Identify which cell holds the provided text, then report its (x, y) central coordinate. 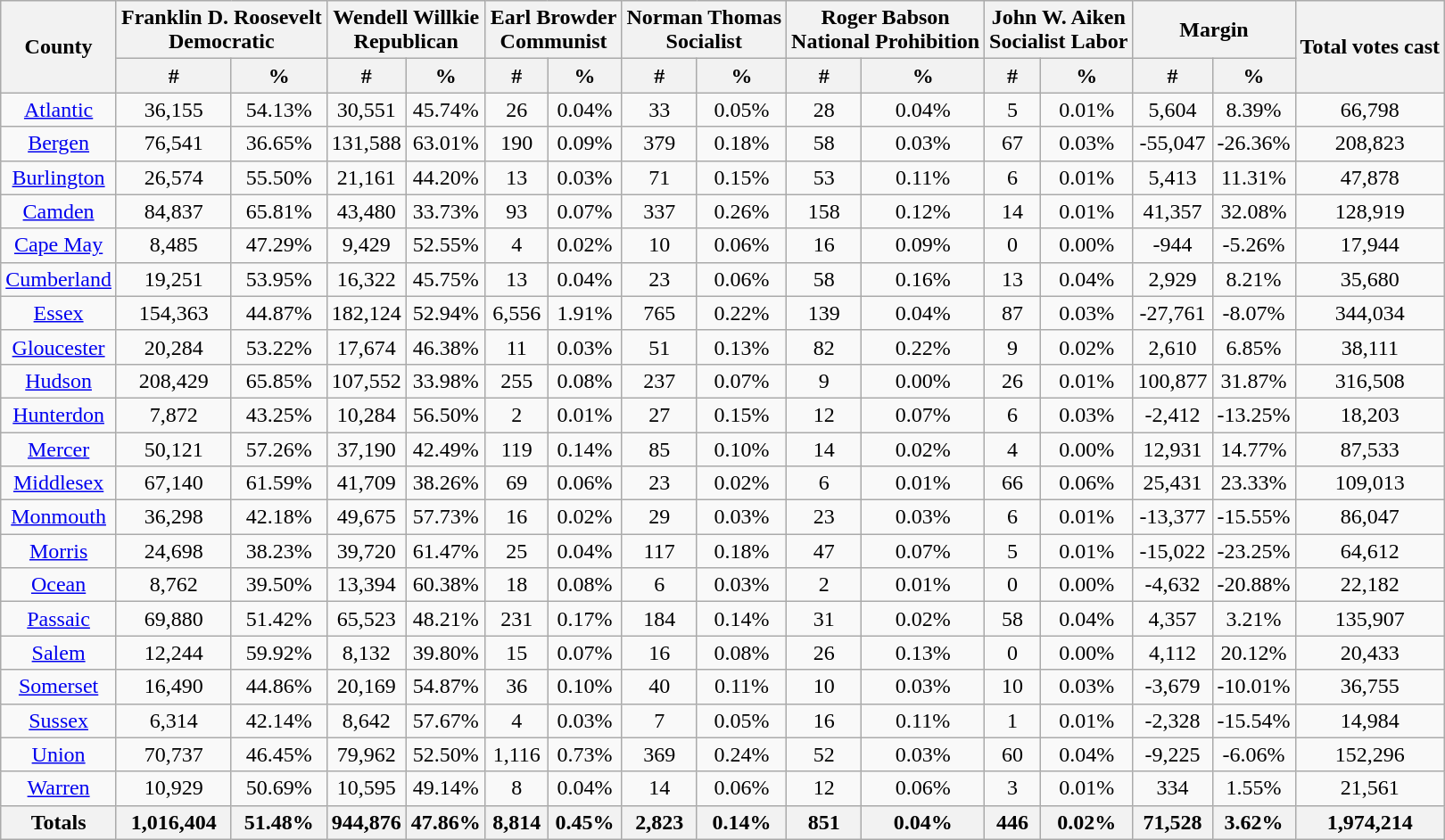
36,298 (173, 517)
69,880 (173, 619)
8,814 (516, 822)
237 (660, 381)
Hunterdon (59, 415)
57.67% (446, 721)
-20.88% (1254, 585)
53 (824, 177)
190 (516, 144)
107,552 (366, 381)
Earl BrowderCommunist (553, 30)
86,047 (1370, 517)
-26.36% (1254, 144)
12,931 (1172, 449)
29 (660, 517)
65.85% (278, 381)
-6.06% (1254, 754)
51.42% (278, 619)
446 (1013, 822)
47 (824, 551)
0.17% (585, 619)
1.55% (1254, 788)
21,161 (366, 177)
Sussex (59, 721)
0.26% (741, 211)
1.91% (585, 313)
41,357 (1172, 211)
Middlesex (59, 483)
131,588 (366, 144)
Passaic (59, 619)
52 (824, 754)
59.92% (278, 653)
6,314 (173, 721)
-27,761 (1172, 313)
33 (660, 110)
8,642 (366, 721)
42.18% (278, 517)
1,016,404 (173, 822)
-9,225 (1172, 754)
0.12% (923, 211)
79,962 (366, 754)
31 (824, 619)
50,121 (173, 449)
10,595 (366, 788)
-2,412 (1172, 415)
Roger BabsonNational Prohibition (886, 30)
14.77% (1254, 449)
-15.55% (1254, 517)
Ocean (59, 585)
7,872 (173, 415)
33.98% (446, 381)
5,604 (1172, 110)
337 (660, 211)
43,480 (366, 211)
45.74% (446, 110)
3 (1013, 788)
36.65% (278, 144)
100,877 (1172, 381)
344,034 (1370, 313)
47,878 (1370, 177)
40 (660, 687)
71,528 (1172, 822)
65,523 (366, 619)
50.69% (278, 788)
-10.01% (1254, 687)
44.86% (278, 687)
0.73% (585, 754)
5,413 (1172, 177)
Morris (59, 551)
Somerset (59, 687)
63.01% (446, 144)
-23.25% (1254, 551)
4,357 (1172, 619)
48.21% (446, 619)
47.29% (278, 245)
208,823 (1370, 144)
41,709 (366, 483)
1 (1013, 721)
25 (516, 551)
47.86% (446, 822)
22,182 (1370, 585)
Norman ThomasSocialist (705, 30)
-3,679 (1172, 687)
8,762 (173, 585)
20,169 (366, 687)
36 (516, 687)
64,612 (1370, 551)
87,533 (1370, 449)
60 (1013, 754)
49,675 (366, 517)
26,574 (173, 177)
154,363 (173, 313)
158 (824, 211)
54.13% (278, 110)
45.75% (446, 279)
20,284 (173, 347)
1,974,214 (1370, 822)
87 (1013, 313)
851 (824, 822)
65.81% (278, 211)
38.26% (446, 483)
53.22% (278, 347)
Atlantic (59, 110)
42.49% (446, 449)
Camden (59, 211)
Warren (59, 788)
Monmouth (59, 517)
-4,632 (1172, 585)
67,140 (173, 483)
152,296 (1370, 754)
60.38% (446, 585)
85 (660, 449)
9,429 (366, 245)
52.50% (446, 754)
37,190 (366, 449)
38.23% (278, 551)
33.73% (446, 211)
39.80% (446, 653)
Totals (59, 822)
15 (516, 653)
44.87% (278, 313)
Wendell WillkieRepublican (406, 30)
135,907 (1370, 619)
Total votes cast (1370, 46)
Mercer (59, 449)
-15.54% (1254, 721)
23.33% (1254, 483)
109,013 (1370, 483)
1,116 (516, 754)
944,876 (366, 822)
31.87% (1254, 381)
6,556 (516, 313)
119 (516, 449)
128,919 (1370, 211)
57.73% (446, 517)
2,929 (1172, 279)
Burlington (59, 177)
54.87% (446, 687)
8,132 (366, 653)
Hudson (59, 381)
-13.25% (1254, 415)
Essex (59, 313)
13,394 (366, 585)
117 (660, 551)
71 (660, 177)
Bergen (59, 144)
4,112 (1172, 653)
8,485 (173, 245)
17,944 (1370, 245)
3.21% (1254, 619)
27 (660, 415)
25,431 (1172, 483)
6.85% (1254, 347)
46.38% (446, 347)
20.12% (1254, 653)
-15,022 (1172, 551)
10,284 (366, 415)
67 (1013, 144)
82 (824, 347)
35,680 (1370, 279)
8.21% (1254, 279)
16,322 (366, 279)
28 (824, 110)
Union (59, 754)
County (59, 46)
Cumberland (59, 279)
51 (660, 347)
57.26% (278, 449)
93 (516, 211)
Salem (59, 653)
30,551 (366, 110)
61.47% (446, 551)
-8.07% (1254, 313)
14,984 (1370, 721)
208,429 (173, 381)
66,798 (1370, 110)
182,124 (366, 313)
53.95% (278, 279)
John W. AikenSocialist Labor (1059, 30)
16,490 (173, 687)
Cape May (59, 245)
56.50% (446, 415)
2,823 (660, 822)
255 (516, 381)
61.59% (278, 483)
44.20% (446, 177)
51.48% (278, 822)
46.45% (278, 754)
69 (516, 483)
43.25% (278, 415)
765 (660, 313)
55.50% (278, 177)
379 (660, 144)
18 (516, 585)
8 (516, 788)
0.45% (585, 822)
334 (1172, 788)
Franklin D. RooseveltDemocratic (221, 30)
-2,328 (1172, 721)
52.55% (446, 245)
42.14% (278, 721)
36,755 (1370, 687)
316,508 (1370, 381)
39.50% (278, 585)
39,720 (366, 551)
8.39% (1254, 110)
70,737 (173, 754)
10,929 (173, 788)
84,837 (173, 211)
32.08% (1254, 211)
18,203 (1370, 415)
-55,047 (1172, 144)
Gloucester (59, 347)
11 (516, 347)
2,610 (1172, 347)
Margin (1214, 30)
49.14% (446, 788)
-944 (1172, 245)
139 (824, 313)
3.62% (1254, 822)
17,674 (366, 347)
7 (660, 721)
369 (660, 754)
24,698 (173, 551)
11.31% (1254, 177)
0.16% (923, 279)
-5.26% (1254, 245)
19,251 (173, 279)
20,433 (1370, 653)
184 (660, 619)
66 (1013, 483)
12,244 (173, 653)
36,155 (173, 110)
38,111 (1370, 347)
52.94% (446, 313)
0.24% (741, 754)
231 (516, 619)
21,561 (1370, 788)
76,541 (173, 144)
-13,377 (1172, 517)
